Search for the cell housing the specified text and yield its (X, Y) center coordinate. 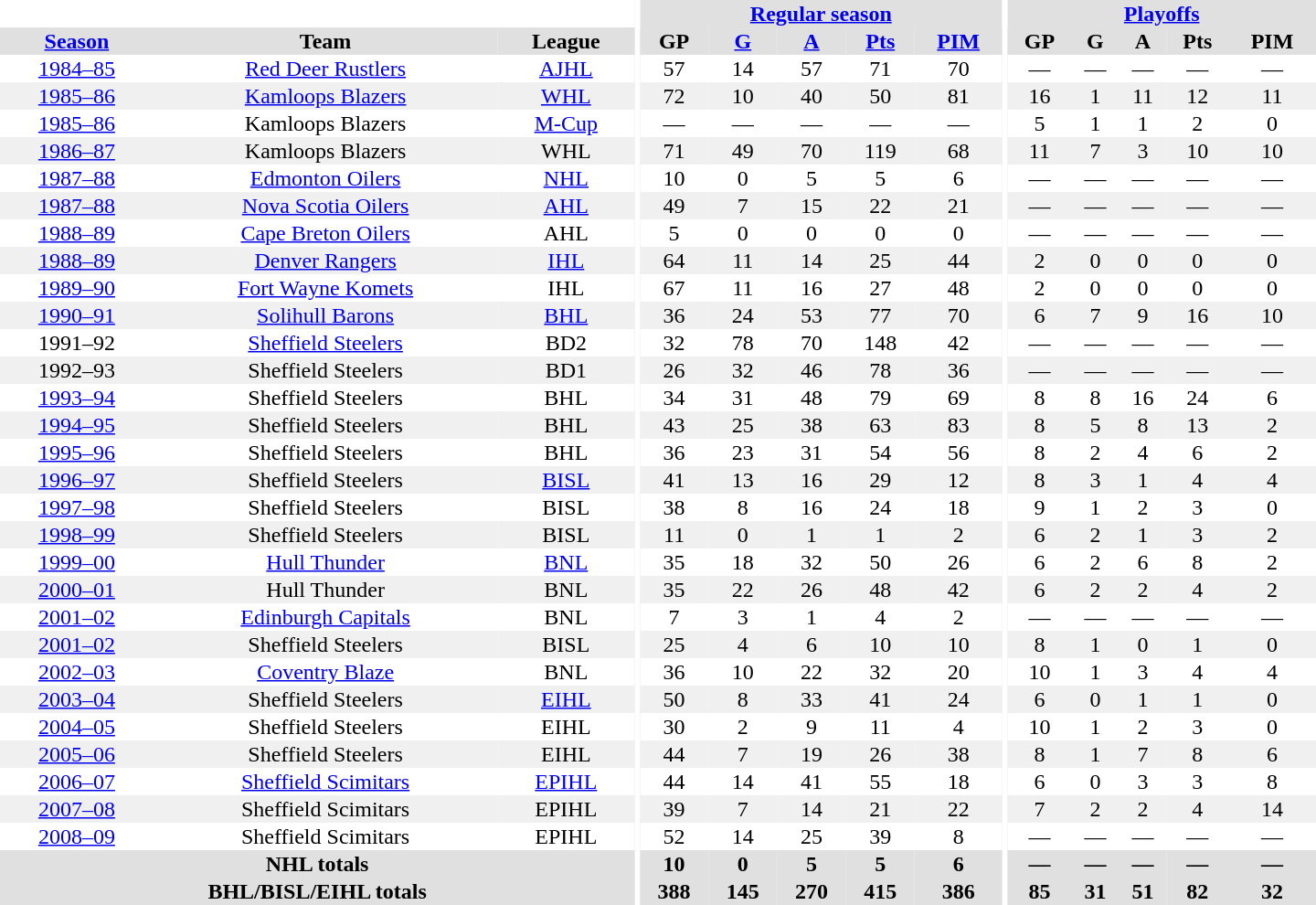
1989–90 (77, 288)
1990–91 (77, 315)
BD1 (566, 370)
145 (742, 891)
386 (959, 891)
415 (881, 891)
2002–03 (77, 672)
Fort Wayne Komets (325, 288)
2006–07 (77, 782)
1991–92 (77, 343)
79 (881, 398)
1984–85 (77, 69)
Team (325, 41)
2007–08 (77, 809)
40 (812, 96)
64 (674, 261)
56 (959, 452)
2008–09 (77, 836)
119 (881, 151)
League (566, 41)
29 (881, 480)
27 (881, 288)
1997–98 (77, 507)
69 (959, 398)
15 (812, 206)
Coventry Blaze (325, 672)
33 (812, 699)
63 (881, 425)
Playoffs (1162, 14)
1993–94 (77, 398)
43 (674, 425)
1992–93 (77, 370)
20 (959, 672)
AJHL (566, 69)
82 (1197, 891)
30 (674, 727)
BHL/BISL/EIHL totals (317, 891)
83 (959, 425)
NHL totals (317, 864)
1995–96 (77, 452)
BD2 (566, 343)
34 (674, 398)
2000–01 (77, 590)
81 (959, 96)
46 (812, 370)
148 (881, 343)
Season (77, 41)
53 (812, 315)
270 (812, 891)
52 (674, 836)
2003–04 (77, 699)
67 (674, 288)
Red Deer Rustlers (325, 69)
77 (881, 315)
85 (1039, 891)
Edinburgh Capitals (325, 617)
NHL (566, 178)
Edmonton Oilers (325, 178)
1998–99 (77, 535)
Regular season (821, 14)
23 (742, 452)
1986–87 (77, 151)
68 (959, 151)
Solihull Barons (325, 315)
M-Cup (566, 123)
54 (881, 452)
55 (881, 782)
19 (812, 754)
1994–95 (77, 425)
2004–05 (77, 727)
Cape Breton Oilers (325, 233)
2005–06 (77, 754)
1996–97 (77, 480)
51 (1142, 891)
1999–00 (77, 562)
Denver Rangers (325, 261)
72 (674, 96)
388 (674, 891)
Nova Scotia Oilers (325, 206)
